Scan for the cell matching the given text and deliver its (x, y) coordinate at center. 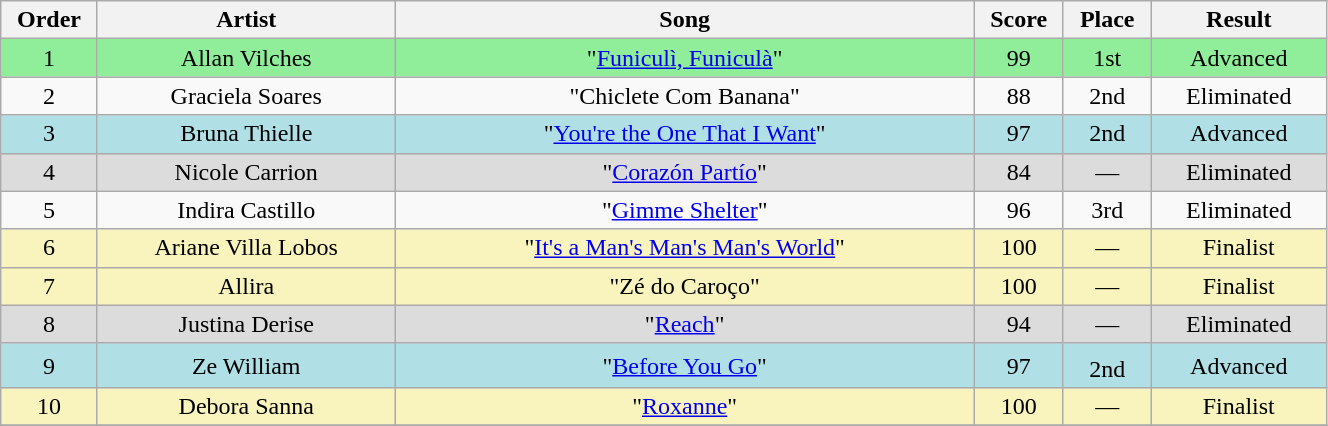
4 (49, 172)
"Gimme Shelter" (684, 210)
6 (49, 248)
Place (1107, 20)
96 (1018, 210)
"Before You Go" (684, 366)
Allira (246, 286)
Bruna Thielle (246, 134)
2 (49, 96)
Justina Derise (246, 324)
3rd (1107, 210)
Allan Vilches (246, 58)
Graciela Soares (246, 96)
Debora Sanna (246, 407)
Indira Castillo (246, 210)
88 (1018, 96)
5 (49, 210)
"You're the One That I Want" (684, 134)
10 (49, 407)
"Roxanne" (684, 407)
Artist (246, 20)
"Chiclete Com Banana" (684, 96)
1 (49, 58)
Song (684, 20)
7 (49, 286)
Ariane Villa Lobos (246, 248)
"Reach" (684, 324)
94 (1018, 324)
8 (49, 324)
Result (1238, 20)
"Corazón Partío" (684, 172)
84 (1018, 172)
"Zé do Caroço" (684, 286)
9 (49, 366)
1st (1107, 58)
99 (1018, 58)
"It's a Man's Man's Man's World" (684, 248)
Score (1018, 20)
"Funiculì, Funiculà" (684, 58)
Order (49, 20)
Nicole Carrion (246, 172)
3 (49, 134)
Ze William (246, 366)
